Identify which cell holds the provided text, then report its [x, y] central coordinate. 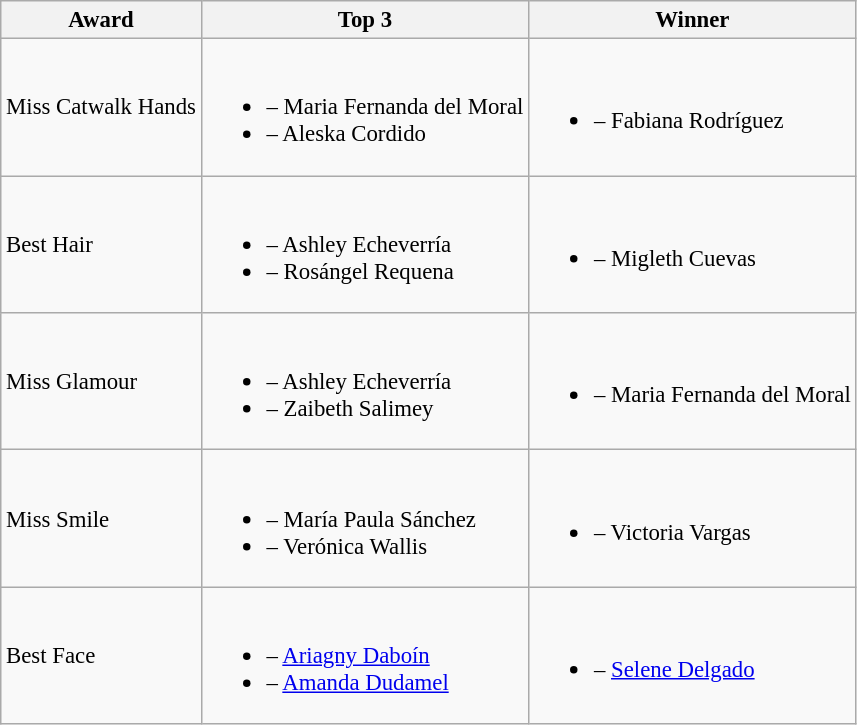
– María Paula Sánchez – Verónica Wallis [364, 518]
– Ariagny Daboín – Amanda Dudamel [364, 656]
– Maria Fernanda del Moral [692, 382]
– Maria Fernanda del Moral – Aleska Cordido [364, 108]
– Selene Delgado [692, 656]
Winner [692, 20]
Award [101, 20]
Miss Glamour [101, 382]
Miss Catwalk Hands [101, 108]
– Ashley Echeverría – Zaibeth Salimey [364, 382]
Miss Smile [101, 518]
– Fabiana Rodríguez [692, 108]
Best Hair [101, 244]
– Migleth Cuevas [692, 244]
Best Face [101, 656]
– Ashley Echeverría – Rosángel Requena [364, 244]
– Victoria Vargas [692, 518]
Top 3 [364, 20]
